Detect which cell encompasses the target text, then output its [x, y] center coordinate. 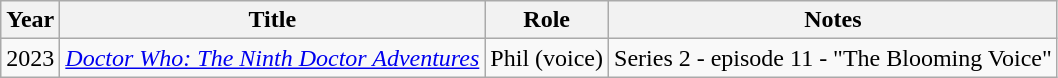
Notes [834, 20]
Phil (voice) [547, 58]
Series 2 - episode 11 - "The Blooming Voice" [834, 58]
Role [547, 20]
Year [30, 20]
Doctor Who: The Ninth Doctor Adventures [272, 58]
Title [272, 20]
2023 [30, 58]
